Output the (X, Y) coordinate of the center of the cell containing the given text.  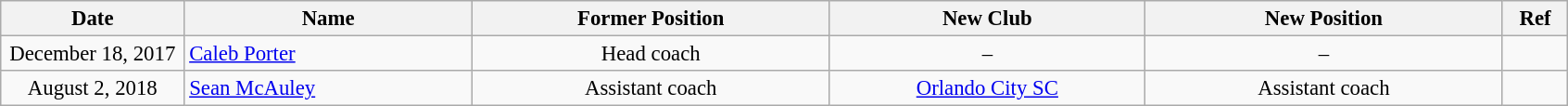
Former Position (651, 19)
Date (93, 19)
December 18, 2017 (93, 54)
Sean McAuley (328, 88)
Ref (1535, 19)
New Position (1324, 19)
Head coach (651, 54)
August 2, 2018 (93, 88)
Orlando City SC (988, 88)
New Club (988, 19)
Caleb Porter (328, 54)
Name (328, 19)
